Capture the cell that displays the provided text and extract its [x, y] central coordinate. 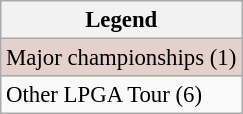
Other LPGA Tour (6) [122, 95]
Legend [122, 20]
Major championships (1) [122, 58]
